Determine the [x, y] coordinate at the center of the cell enclosing the given text.  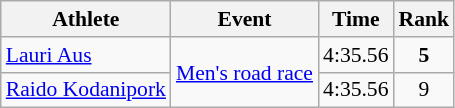
5 [424, 55]
Event [244, 19]
Rank [424, 19]
Raido Kodanipork [86, 90]
Lauri Aus [86, 55]
Athlete [86, 19]
Time [356, 19]
9 [424, 90]
Men's road race [244, 72]
